Find where the given text appears and provide that cell's center as (X, Y) coordinate. 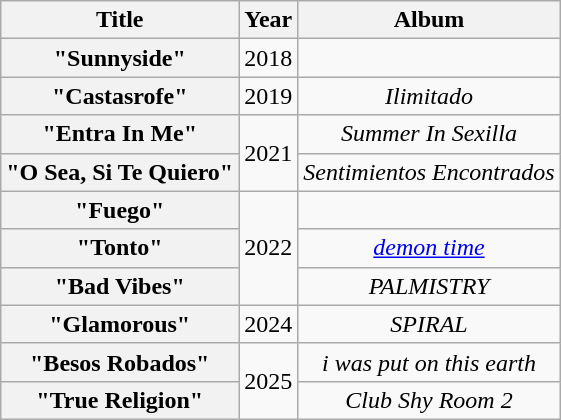
PALMISTRY (429, 286)
"Tonto" (120, 248)
"O Sea, Si Te Quiero" (120, 172)
"True Religion" (120, 400)
2025 (268, 381)
demon time (429, 248)
"Castasrofe" (120, 96)
"Sunnyside" (120, 58)
Sentimientos Encontrados (429, 172)
"Fuego" (120, 210)
"Glamorous" (120, 324)
2024 (268, 324)
2022 (268, 248)
SPIRAL (429, 324)
"Besos Robados" (120, 362)
Club Shy Room 2 (429, 400)
"Bad Vibes" (120, 286)
Title (120, 20)
Album (429, 20)
2018 (268, 58)
"Entra In Me" (120, 134)
i was put on this earth (429, 362)
Ilimitado (429, 96)
Year (268, 20)
2021 (268, 153)
Summer In Sexilla (429, 134)
2019 (268, 96)
